Return [X, Y] of the center of cell containing provided text 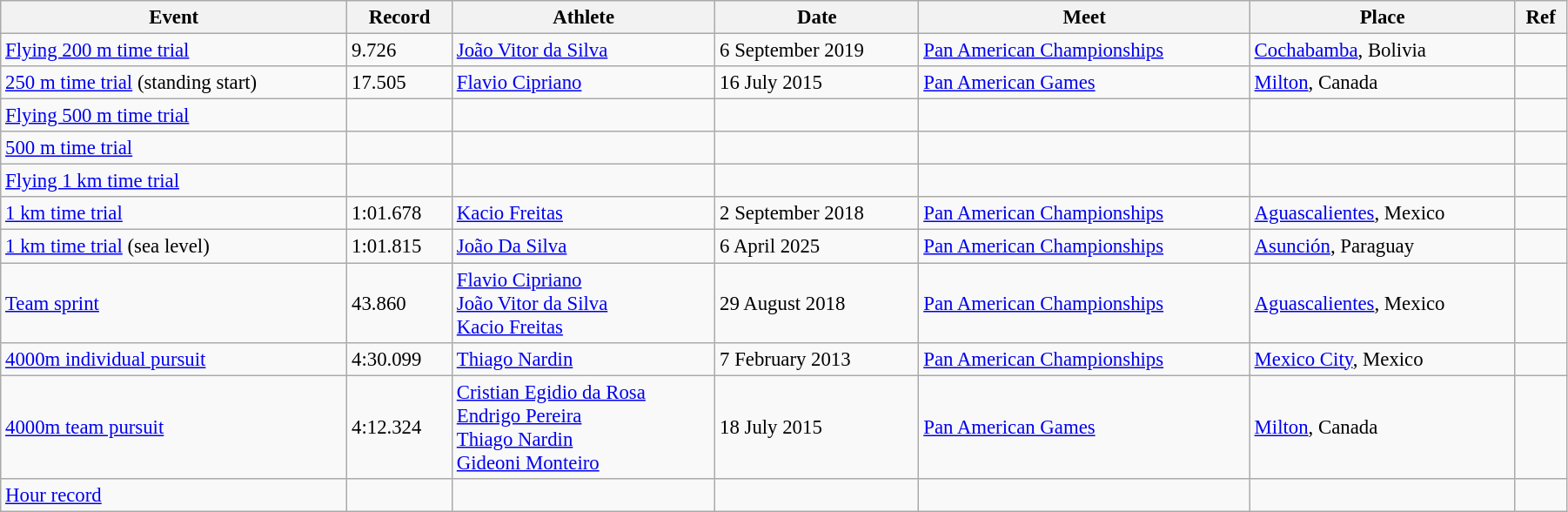
29 August 2018 [817, 303]
Record [400, 17]
João Da Silva [584, 246]
Kacio Freitas [584, 213]
43.860 [400, 303]
Flying 500 m time trial [174, 116]
2 September 2018 [817, 213]
1:01.815 [400, 246]
500 m time trial [174, 148]
Mexico City, Mexico [1382, 359]
6 September 2019 [817, 51]
1 km time trial [174, 213]
Date [817, 17]
Hour record [174, 495]
4000m individual pursuit [174, 359]
Cochabamba, Bolivia [1382, 51]
1 km time trial (sea level) [174, 246]
7 February 2013 [817, 359]
9.726 [400, 51]
Athlete [584, 17]
Flying 1 km time trial [174, 181]
Asunción, Paraguay [1382, 246]
6 April 2025 [817, 246]
Cristian Egidio da RosaEndrigo PereiraThiago NardinGideoni Monteiro [584, 427]
1:01.678 [400, 213]
17.505 [400, 83]
250 m time trial (standing start) [174, 83]
Flavio Cipriano [584, 83]
Thiago Nardin [584, 359]
Event [174, 17]
Ref [1540, 17]
16 July 2015 [817, 83]
18 July 2015 [817, 427]
4:12.324 [400, 427]
Flavio CiprianoJoão Vitor da SilvaKacio Freitas [584, 303]
Meet [1084, 17]
Flying 200 m time trial [174, 51]
João Vitor da Silva [584, 51]
Team sprint [174, 303]
4000m team pursuit [174, 427]
4:30.099 [400, 359]
Place [1382, 17]
